Scan for the cell matching the given text and deliver its (X, Y) coordinate at center. 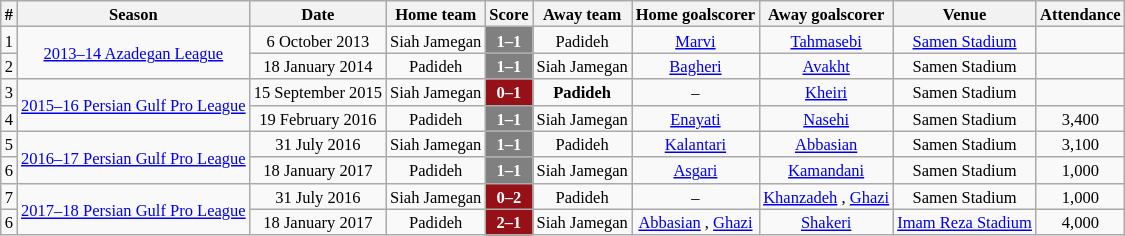
19 February 2016 (318, 118)
Shakeri (826, 222)
2016–17 Persian Gulf Pro League (134, 157)
7 (9, 196)
0–2 (508, 196)
3 (9, 92)
2017–18 Persian Gulf Pro League (134, 209)
Abbasian , Ghazi (696, 222)
Date (318, 14)
2 (9, 66)
Enayati (696, 118)
Season (134, 14)
Kalantari (696, 144)
Away team (582, 14)
Away goalscorer (826, 14)
Marvi (696, 40)
Home goalscorer (696, 14)
Avakht (826, 66)
3,400 (1080, 118)
1 (9, 40)
Score (508, 14)
Imam Reza Stadium (964, 222)
Tahmasebi (826, 40)
Nasehi (826, 118)
5 (9, 144)
Kamandani (826, 170)
4,000 (1080, 222)
# (9, 14)
2015–16 Persian Gulf Pro League (134, 105)
15 September 2015 (318, 92)
18 January 2014 (318, 66)
Home team (436, 14)
0–1 (508, 92)
Venue (964, 14)
Khanzadeh , Ghazi (826, 196)
3,100 (1080, 144)
Kheiri (826, 92)
4 (9, 118)
Asgari (696, 170)
Bagheri (696, 66)
6 October 2013 (318, 40)
2013–14 Azadegan League (134, 53)
Attendance (1080, 14)
Abbasian (826, 144)
2–1 (508, 222)
